Identify which cell holds the provided text, then report its [x, y] central coordinate. 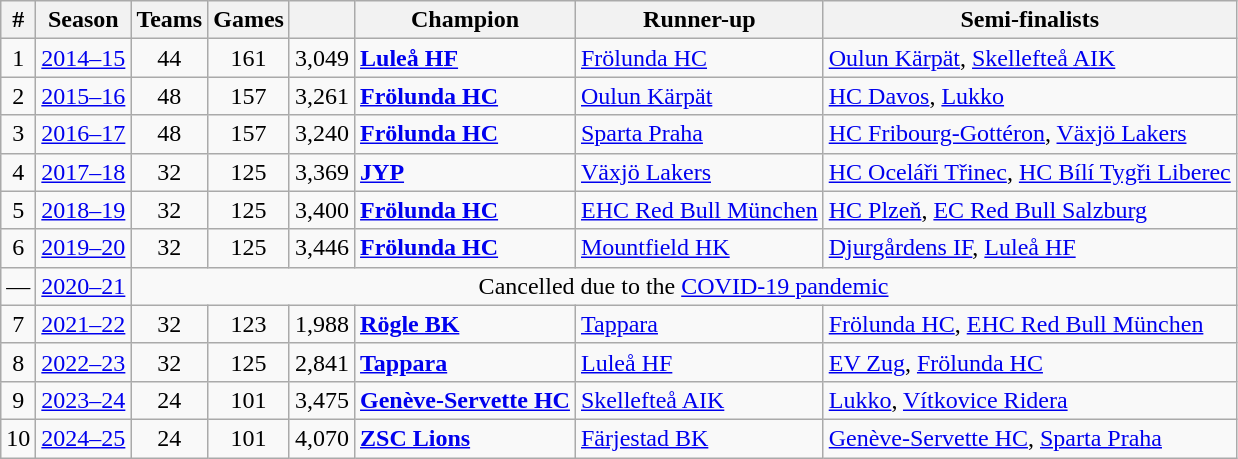
HC Plzeň, EC Red Bull Salzburg [1030, 210]
3,475 [322, 400]
2014–15 [84, 58]
2023–24 [84, 400]
Genève-Servette HC, Sparta Praha [1030, 438]
2021–22 [84, 324]
Färjestad BK [699, 438]
Skellefteå AIK [699, 400]
2019–20 [84, 248]
4,070 [322, 438]
Champion [466, 20]
2,841 [322, 362]
HC Oceláři Třinec, HC Bílí Tygři Liberec [1030, 172]
Season [84, 20]
Teams [170, 20]
3,240 [322, 134]
123 [249, 324]
7 [18, 324]
3 [18, 134]
# [18, 20]
5 [18, 210]
Games [249, 20]
1 [18, 58]
6 [18, 248]
Frölunda HC, EHC Red Bull München [1030, 324]
2022–23 [84, 362]
2020–21 [84, 286]
3,400 [322, 210]
2015–16 [84, 96]
44 [170, 58]
2024–25 [84, 438]
9 [18, 400]
161 [249, 58]
EHC Red Bull München [699, 210]
Cancelled due to the COVID-19 pandemic [684, 286]
Genève-Servette HC [466, 400]
Sparta Praha [699, 134]
2017–18 [84, 172]
2016–17 [84, 134]
JYP [466, 172]
8 [18, 362]
Runner-up [699, 20]
Djurgårdens IF, Luleå HF [1030, 248]
1,988 [322, 324]
HC Fribourg-Gottéron, Växjö Lakers [1030, 134]
EV Zug, Frölunda HC [1030, 362]
Semi-finalists [1030, 20]
Oulun Kärpät, Skellefteå AIK [1030, 58]
2018–19 [84, 210]
Lukko, Vítkovice Ridera [1030, 400]
10 [18, 438]
Oulun Kärpät [699, 96]
3,369 [322, 172]
— [18, 286]
3,261 [322, 96]
2 [18, 96]
3,446 [322, 248]
Mountfield HK [699, 248]
Rögle BK [466, 324]
ZSC Lions [466, 438]
HC Davos, Lukko [1030, 96]
3,049 [322, 58]
Växjö Lakers [699, 172]
4 [18, 172]
